Search for the cell housing the specified text and yield its [x, y] center coordinate. 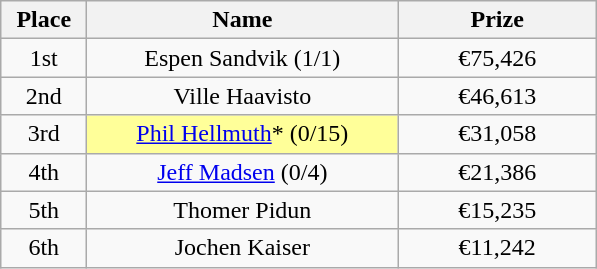
Phil Hellmuth* (0/15) [242, 134]
1st [44, 58]
€75,426 [498, 58]
Prize [498, 20]
3rd [44, 134]
€21,386 [498, 172]
Jeff Madsen (0/4) [242, 172]
6th [44, 248]
€31,058 [498, 134]
Espen Sandvik (1/1) [242, 58]
€11,242 [498, 248]
4th [44, 172]
Ville Haavisto [242, 96]
Name [242, 20]
2nd [44, 96]
€15,235 [498, 210]
Jochen Kaiser [242, 248]
Thomer Pidun [242, 210]
Place [44, 20]
€46,613 [498, 96]
5th [44, 210]
